Search for the cell housing the specified text and yield its (x, y) center coordinate. 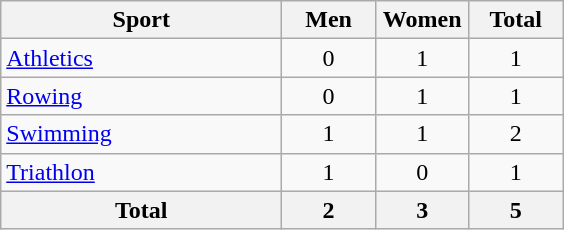
3 (422, 210)
Rowing (142, 96)
Athletics (142, 58)
Triathlon (142, 172)
Swimming (142, 134)
Sport (142, 20)
Men (329, 20)
Women (422, 20)
5 (516, 210)
